Pinpoint the cell where the given text exists, returning its (x, y) midpoint coordinate. 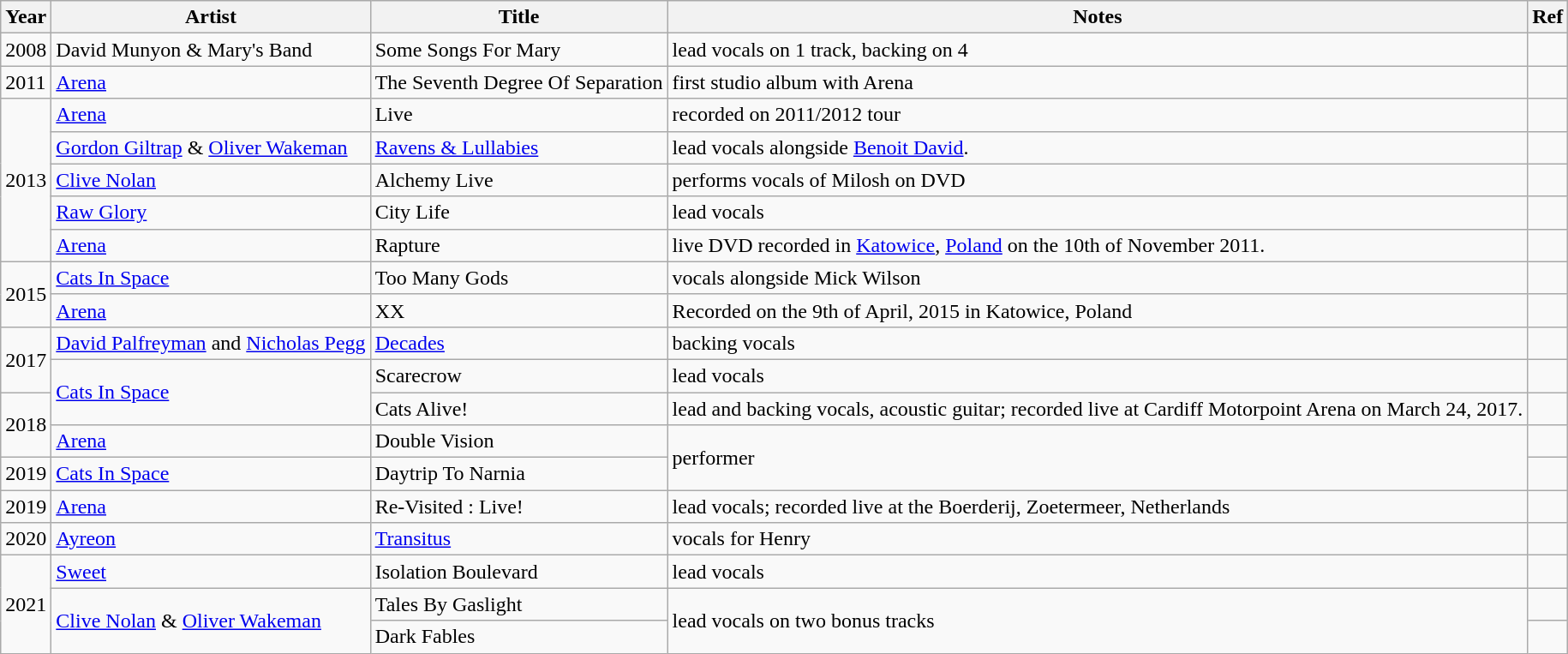
Recorded on the 9th of April, 2015 in Katowice, Poland (1098, 310)
performer (1098, 458)
Notes (1098, 17)
vocals for Henry (1098, 539)
Daytrip To Narnia (519, 474)
Too Many Gods (519, 278)
2008 (26, 50)
Artist (211, 17)
recorded on 2011/2012 tour (1098, 115)
Dark Fables (519, 637)
Clive Nolan & Oliver Wakeman (211, 621)
2018 (26, 425)
2015 (26, 294)
live DVD recorded in Katowice, Poland on the 10th of November 2011. (1098, 245)
Cats Alive! (519, 409)
Year (26, 17)
Some Songs For Mary (519, 50)
lead vocals alongside Benoit David. (1098, 147)
lead vocals on 1 track, backing on 4 (1098, 50)
David Munyon & Mary's Band (211, 50)
Transitus (519, 539)
Live (519, 115)
Title (519, 17)
Scarecrow (519, 375)
first studio album with Arena (1098, 82)
performs vocals of Milosh on DVD (1098, 180)
Raw Glory (211, 213)
Ayreon (211, 539)
Re-Visited : Live! (519, 507)
Alchemy Live (519, 180)
David Palfreyman and Nicholas Pegg (211, 343)
2013 (26, 180)
Sweet (211, 572)
Double Vision (519, 441)
2020 (26, 539)
City Life (519, 213)
Ref (1547, 17)
Ravens & Lullabies (519, 147)
Tales By Gaslight (519, 604)
backing vocals (1098, 343)
2017 (26, 359)
XX (519, 310)
Gordon Giltrap & Oliver Wakeman (211, 147)
lead and backing vocals, acoustic guitar; recorded live at Cardiff Motorpoint Arena on March 24, 2017. (1098, 409)
2021 (26, 604)
vocals alongside Mick Wilson (1098, 278)
2011 (26, 82)
Decades (519, 343)
The Seventh Degree Of Separation (519, 82)
Isolation Boulevard (519, 572)
lead vocals; recorded live at the Boerderij, Zoetermeer, Netherlands (1098, 507)
Clive Nolan (211, 180)
Rapture (519, 245)
lead vocals on two bonus tracks (1098, 621)
